Locate the cell with the specified text and output its [x, y] center coordinate. 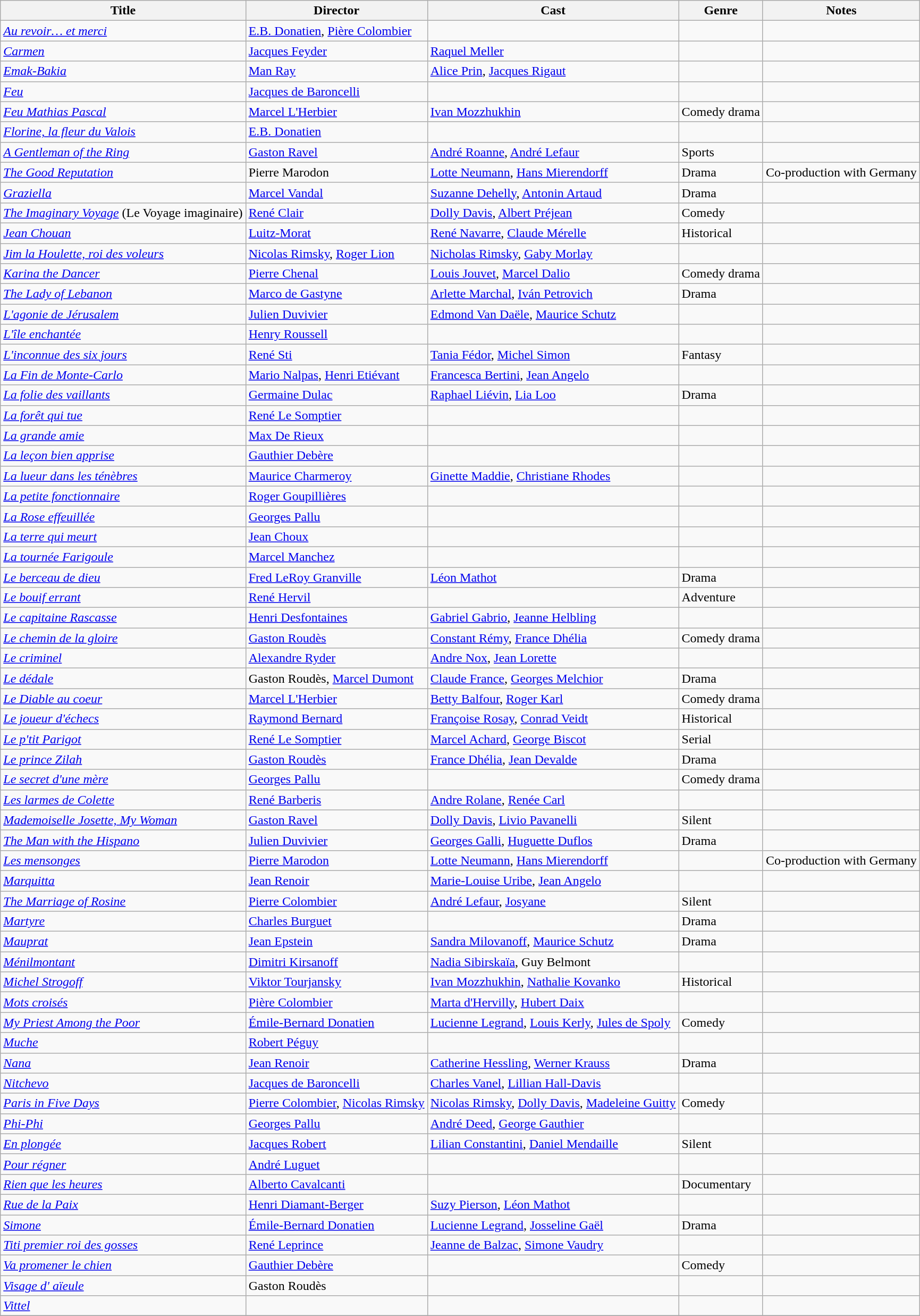
Mario Nalpas, Henri Etiévant [336, 375]
Luitz-Morat [336, 233]
La grande amie [123, 435]
Tania Fédor, Michel Simon [553, 355]
Cast [553, 11]
L'inconnue des six jours [123, 355]
L'agonie de Jérusalem [123, 314]
Sandra Milovanoff, Maurice Schutz [553, 942]
Simone [123, 1225]
Nicholas Rimsky, Gaby Morlay [553, 254]
Phi-Phi [123, 1124]
E.B. Donatien [336, 132]
La terre qui meurt [123, 537]
Viktor Tourjansky [336, 982]
Dolly Davis, Livio Pavanelli [553, 820]
Florine, la fleur du Valois [123, 132]
Vittel [123, 1306]
E.B. Donatien, Pière Colombier [336, 31]
Au revoir… et merci [123, 31]
The Man with the Hispano [123, 840]
Nadia Sibirskaïa, Guy Belmont [553, 962]
The Marriage of Rosine [123, 901]
L'île enchantée [123, 334]
Germaine Dulac [336, 395]
Ginette Maddie, Christiane Rhodes [553, 476]
La leçon bien apprise [123, 456]
Lucienne Legrand, Josseline Gaël [553, 1225]
Nicolas Rimsky, Roger Lion [336, 254]
Jean Choux [336, 537]
Jacques Robert [336, 1144]
Ivan Mozzhukhin [553, 112]
Nicolas Rimsky, Dolly Davis, Madeleine Guitty [553, 1103]
Man Ray [336, 71]
Fantasy [721, 355]
Mauprat [123, 942]
Andre Rolane, Renée Carl [553, 800]
Robert Péguy [336, 1043]
Notes [841, 11]
Dolly Davis, Albert Préjean [553, 213]
Le secret d'une mère [123, 779]
Pierre Colombier [336, 901]
Rue de la Paix [123, 1204]
La lueur dans les ténèbres [123, 476]
Gaston Roudès, Marcel Dumont [336, 678]
Mots croisés [123, 1002]
Max De Rieux [336, 435]
Le p'tit Parigot [123, 739]
Nitchevo [123, 1083]
La folie des vaillants [123, 395]
André Roanne, André Lefaur [553, 152]
A Gentleman of the Ring [123, 152]
Suzanne Dehelly, Antonin Artaud [553, 192]
Charles Vanel, Lillian Hall-Davis [553, 1083]
Claude France, Georges Melchior [553, 678]
Feu Mathias Pascal [123, 112]
Carmen [123, 51]
René Clair [336, 213]
Feu [123, 91]
Léon Mathot [553, 577]
Charles Burguet [336, 921]
Jean Epstein [336, 942]
René Barberis [336, 800]
Pour régner [123, 1164]
Title [123, 11]
Muche [123, 1043]
Le joueur d'échecs [123, 719]
Dimitri Kirsanoff [336, 962]
Le prince Zilah [123, 759]
Ménilmontant [123, 962]
La petite fonctionnaire [123, 496]
Henri Diamant-Berger [336, 1204]
Arlette Marchal, Iván Petrovich [553, 294]
Michel Strogoff [123, 982]
Roger Goupillières [336, 496]
Le berceau de dieu [123, 577]
Marcel Manchez [336, 557]
Alice Prin, Jacques Rigaut [553, 71]
Emak-Bakia [123, 71]
Maurice Charmeroy [336, 476]
Les mensonges [123, 860]
Va promener le chien [123, 1265]
Lilian Constantini, Daniel Mendaille [553, 1144]
France Dhélia, Jean Devalde [553, 759]
Jim la Houlette, roi des voleurs [123, 254]
Catherine Hessling, Werner Krauss [553, 1063]
Le criminel [123, 658]
La tournée Farigoule [123, 557]
Pierre Colombier, Nicolas Rimsky [336, 1103]
Louis Jouvet, Marcel Dalio [553, 274]
Raymond Bernard [336, 719]
Françoise Rosay, Conrad Veidt [553, 719]
My Priest Among the Poor [123, 1022]
La Rose effeuillée [123, 516]
Marcel Achard, George Biscot [553, 739]
Documentary [721, 1184]
Henry Roussell [336, 334]
Constant Rémy, France Dhélia [553, 638]
Alberto Cavalcanti [336, 1184]
Pierre Chenal [336, 274]
Gabriel Gabrio, Jeanne Helbling [553, 618]
Georges Galli, Huguette Duflos [553, 840]
Marta d'Hervilly, Hubert Daix [553, 1002]
Marco de Gastyne [336, 294]
Sports [721, 152]
La forêt qui tue [123, 415]
Mademoiselle Josette, My Woman [123, 820]
René Sti [336, 355]
Jean Chouan [123, 233]
René Hervil [336, 598]
Edmond Van Daële, Maurice Schutz [553, 314]
Rien que les heures [123, 1184]
Serial [721, 739]
Martyre [123, 921]
Le chemin de la gloire [123, 638]
André Deed, George Gauthier [553, 1124]
Francesca Bertini, Jean Angelo [553, 375]
Karina the Dancer [123, 274]
Jeanne de Balzac, Simone Vaudry [553, 1245]
Fred LeRoy Granville [336, 577]
Genre [721, 11]
Nana [123, 1063]
Le bouif errant [123, 598]
Les larmes de Colette [123, 800]
Adventure [721, 598]
Marquitta [123, 881]
André Lefaur, Josyane [553, 901]
The Good Reputation [123, 172]
Marcel Vandal [336, 192]
En plongée [123, 1144]
Raquel Meller [553, 51]
Raphael Liévin, Lia Loo [553, 395]
Jacques Feyder [336, 51]
Suzy Pierson, Léon Mathot [553, 1204]
Lucienne Legrand, Louis Kerly, Jules de Spoly [553, 1022]
The Imaginary Voyage (Le Voyage imaginaire) [123, 213]
Andre Nox, Jean Lorette [553, 658]
Betty Balfour, Roger Karl [553, 699]
René Leprince [336, 1245]
René Navarre, Claude Mérelle [553, 233]
Alexandre Ryder [336, 658]
Le Diable au coeur [123, 699]
Director [336, 11]
André Luguet [336, 1164]
Marie-Louise Uribe, Jean Angelo [553, 881]
The Lady of Lebanon [123, 294]
Graziella [123, 192]
Titi premier roi des gosses [123, 1245]
Henri Desfontaines [336, 618]
La Fin de Monte-Carlo [123, 375]
Ivan Mozzhukhin, Nathalie Kovanko [553, 982]
Paris in Five Days [123, 1103]
Le capitaine Rascasse [123, 618]
Visage d' aïeule [123, 1286]
Le dédale [123, 678]
Pière Colombier [336, 1002]
